Return the [x, y] coordinate for the center point of the cell that contains the specified text.  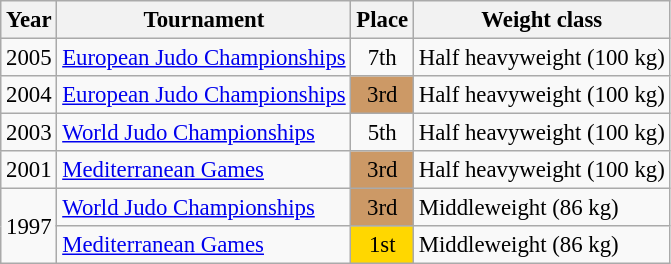
2004 [29, 95]
Weight class [542, 20]
Place [382, 20]
1997 [29, 226]
2003 [29, 133]
7th [382, 58]
2001 [29, 170]
2005 [29, 58]
Year [29, 20]
1st [382, 245]
5th [382, 133]
Tournament [204, 20]
